Output the [X, Y] coordinate of the center of the cell containing the given text.  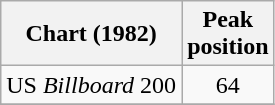
Chart (1982) [92, 34]
64 [228, 85]
US Billboard 200 [92, 85]
Peakposition [228, 34]
